From the cell containing the given text, extract its center point as (X, Y) coordinate. 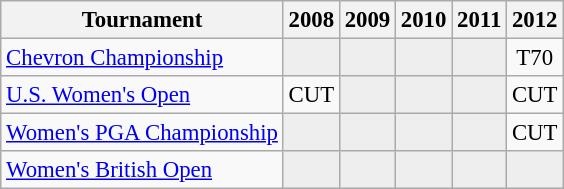
2012 (535, 20)
2008 (311, 20)
Women's British Open (142, 170)
Chevron Championship (142, 58)
Women's PGA Championship (142, 133)
T70 (535, 58)
2011 (480, 20)
2010 (424, 20)
2009 (367, 20)
Tournament (142, 20)
U.S. Women's Open (142, 95)
